For the text-containing cell, return its midpoint in (x, y) coordinate format. 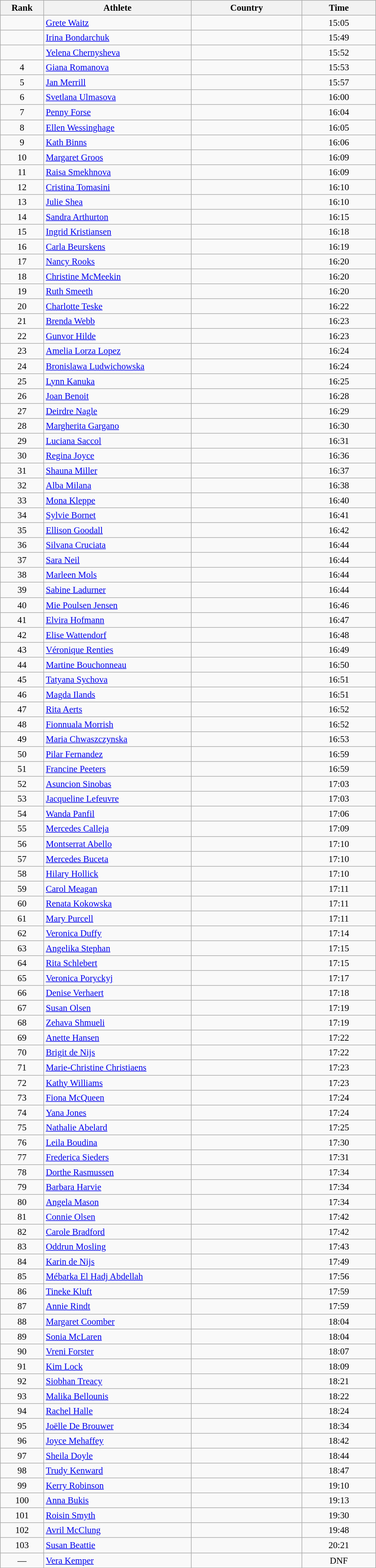
Margherita Gargano (117, 426)
24 (22, 366)
Tineke Kluft (117, 1292)
75 (22, 1127)
Sandra Arthurton (117, 217)
16:25 (339, 381)
Mie Poulsen Jensen (117, 605)
Veronica Poryckyj (117, 978)
Christine McMeekin (117, 277)
16:00 (339, 97)
58 (22, 874)
10 (22, 157)
Kerry Robinson (117, 1486)
Fionnuala Morrish (117, 724)
16:18 (339, 232)
Marleen Mols (117, 575)
56 (22, 844)
19:30 (339, 1516)
19:48 (339, 1531)
98 (22, 1471)
Nathalie Abelard (117, 1127)
Asuncion Sinobas (117, 784)
70 (22, 1053)
16:29 (339, 411)
68 (22, 1023)
16:15 (339, 217)
Fiona McQueen (117, 1097)
Renata Kokowska (117, 904)
36 (22, 545)
16:05 (339, 127)
18:34 (339, 1426)
Joyce Mehaffey (117, 1441)
17:17 (339, 978)
Angelika Stephan (117, 948)
84 (22, 1262)
Country (247, 8)
44 (22, 665)
Rita Schlebert (117, 963)
Mercedes Calleja (117, 829)
Time (339, 8)
18:47 (339, 1471)
16:53 (339, 739)
Joëlle De Brouwer (117, 1426)
15:05 (339, 23)
78 (22, 1172)
89 (22, 1337)
54 (22, 814)
Montserrat Abello (117, 844)
Nancy Rooks (117, 262)
15 (22, 232)
22 (22, 336)
Avril McClung (117, 1531)
97 (22, 1456)
Gunvor Hilde (117, 336)
Athlete (117, 8)
Jan Merrill (117, 83)
Martine Bouchonneau (117, 665)
57 (22, 859)
65 (22, 978)
21 (22, 321)
— (22, 1560)
Raisa Smekhnova (117, 172)
Brigit de Nijs (117, 1053)
Leila Boudina (117, 1142)
62 (22, 933)
Mona Kleppe (117, 501)
Mercedes Buceta (117, 859)
Sabine Ladurner (117, 590)
Rank (22, 8)
9 (22, 142)
26 (22, 396)
85 (22, 1277)
Carla Beurskens (117, 247)
20 (22, 307)
Lynn Kanuka (117, 381)
18:21 (339, 1381)
40 (22, 605)
Vreni Forster (117, 1351)
96 (22, 1441)
Sheila Doyle (117, 1456)
99 (22, 1486)
47 (22, 710)
Sonia McLaren (117, 1337)
4 (22, 68)
16:28 (339, 396)
Brenda Webb (117, 321)
77 (22, 1157)
Elise Wattendorf (117, 635)
16:48 (339, 635)
Grete Waitz (117, 23)
Tatyana Sychova (117, 680)
90 (22, 1351)
Kathy Williams (117, 1083)
23 (22, 351)
49 (22, 739)
42 (22, 635)
Carole Bradford (117, 1232)
11 (22, 172)
14 (22, 217)
52 (22, 784)
33 (22, 501)
Regina Joyce (117, 456)
Connie Olsen (117, 1217)
18:07 (339, 1351)
48 (22, 724)
Rita Aerts (117, 710)
16:37 (339, 471)
80 (22, 1202)
91 (22, 1366)
13 (22, 202)
18:44 (339, 1456)
Cristina Tomasini (117, 187)
Mébarka El Hadj Abdellah (117, 1277)
63 (22, 948)
18:24 (339, 1411)
16:47 (339, 620)
Kath Binns (117, 142)
Marie-Christine Christiaens (117, 1068)
87 (22, 1307)
95 (22, 1426)
76 (22, 1142)
Susan Beattie (117, 1545)
74 (22, 1113)
45 (22, 680)
17:06 (339, 814)
Angela Mason (117, 1202)
15:57 (339, 83)
Irina Bondarchuk (117, 38)
15:52 (339, 53)
Roisin Smyth (117, 1516)
Denise Verhaert (117, 993)
46 (22, 694)
Sylvie Bornet (117, 515)
Ruth Smeeth (117, 291)
Mary Purcell (117, 918)
Ellen Wessinghage (117, 127)
Francine Peeters (117, 769)
16:41 (339, 515)
101 (22, 1516)
Trudy Kenward (117, 1471)
Svetlana Ulmasova (117, 97)
Malika Bellounis (117, 1396)
60 (22, 904)
16:31 (339, 441)
66 (22, 993)
81 (22, 1217)
Julie Shea (117, 202)
16:40 (339, 501)
Kim Lock (117, 1366)
17:18 (339, 993)
82 (22, 1232)
17:43 (339, 1247)
67 (22, 1008)
83 (22, 1247)
17:25 (339, 1127)
16:49 (339, 650)
18:42 (339, 1441)
17:56 (339, 1277)
16:19 (339, 247)
30 (22, 456)
16:42 (339, 530)
16:06 (339, 142)
Anette Hansen (117, 1038)
Siobhan Treacy (117, 1381)
17:09 (339, 829)
16:22 (339, 307)
94 (22, 1411)
Oddrun Mosling (117, 1247)
103 (22, 1545)
Amelia Lorza Lopez (117, 351)
34 (22, 515)
Ellison Goodall (117, 530)
Jacqueline Lefeuvre (117, 799)
Maria Chwaszczynska (117, 739)
Véronique Renties (117, 650)
Sara Neil (117, 560)
Frederica Sieders (117, 1157)
19 (22, 291)
38 (22, 575)
Dorthe Rasmussen (117, 1172)
Vera Kemper (117, 1560)
16:36 (339, 456)
DNF (339, 1560)
Karin de Nijs (117, 1262)
17:49 (339, 1262)
6 (22, 97)
Silvana Cruciata (117, 545)
Rachel Halle (117, 1411)
100 (22, 1500)
18:22 (339, 1396)
72 (22, 1083)
Penny Forse (117, 112)
17:14 (339, 933)
Susan Olsen (117, 1008)
86 (22, 1292)
43 (22, 650)
Bronislawa Ludwichowska (117, 366)
69 (22, 1038)
Pilar Fernandez (117, 754)
64 (22, 963)
Wanda Panfil (117, 814)
16:46 (339, 605)
Ingrid Kristiansen (117, 232)
20:21 (339, 1545)
17:30 (339, 1142)
7 (22, 112)
Elvira Hofmann (117, 620)
25 (22, 381)
Veronica Duffy (117, 933)
12 (22, 187)
29 (22, 441)
Luciana Saccol (117, 441)
27 (22, 411)
53 (22, 799)
Anna Bukis (117, 1500)
93 (22, 1396)
41 (22, 620)
79 (22, 1187)
28 (22, 426)
Joan Benoit (117, 396)
Zehava Shmueli (117, 1023)
18:09 (339, 1366)
32 (22, 486)
31 (22, 471)
50 (22, 754)
5 (22, 83)
15:53 (339, 68)
55 (22, 829)
39 (22, 590)
Carol Meagan (117, 889)
71 (22, 1068)
61 (22, 918)
16 (22, 247)
Charlotte Teske (117, 307)
Deirdre Nagle (117, 411)
51 (22, 769)
Margaret Groos (117, 157)
Giana Romanova (117, 68)
19:10 (339, 1486)
Margaret Coomber (117, 1321)
Annie Rindt (117, 1307)
16:50 (339, 665)
19:13 (339, 1500)
92 (22, 1381)
Alba Milana (117, 486)
18 (22, 277)
16:38 (339, 486)
8 (22, 127)
Hilary Hollick (117, 874)
102 (22, 1531)
17:31 (339, 1157)
35 (22, 530)
16:04 (339, 112)
Magda Ilands (117, 694)
59 (22, 889)
Yana Jones (117, 1113)
88 (22, 1321)
Barbara Harvie (117, 1187)
16:30 (339, 426)
Shauna Miller (117, 471)
37 (22, 560)
Yelena Chernysheva (117, 53)
17 (22, 262)
73 (22, 1097)
15:49 (339, 38)
